Scan for the cell matching the given text and deliver its (X, Y) coordinate at center. 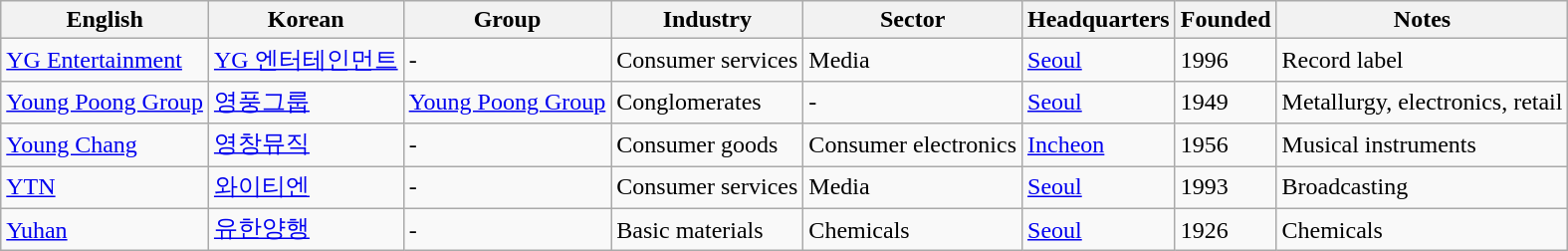
1956 (1226, 145)
1949 (1226, 102)
Group (508, 20)
영풍그룹 (306, 102)
Industry (707, 20)
Korean (306, 20)
Consumer electronics (913, 145)
Conglomerates (707, 102)
Incheon (1099, 145)
YG Entertainment (106, 60)
Notes (1422, 20)
Yuhan (106, 229)
1993 (1226, 187)
Record label (1422, 60)
Musical instruments (1422, 145)
Sector (913, 20)
Founded (1226, 20)
Basic materials (707, 229)
1926 (1226, 229)
Headquarters (1099, 20)
Consumer goods (707, 145)
Young Chang (106, 145)
YTN (106, 187)
1996 (1226, 60)
영창뮤직 (306, 145)
English (106, 20)
Metallurgy, electronics, retail (1422, 102)
Broadcasting (1422, 187)
와이티엔 (306, 187)
YG 엔터테인먼트 (306, 60)
유한양행 (306, 229)
